Detect which cell encompasses the target text, then output its (x, y) center coordinate. 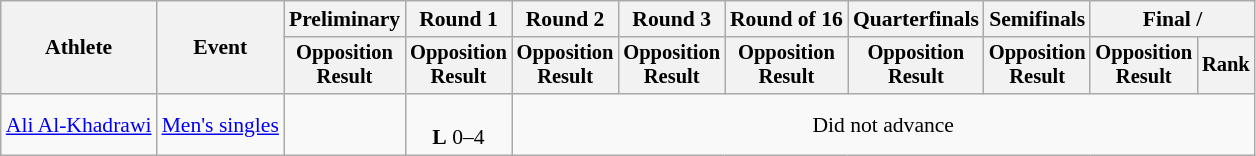
Athlete (79, 48)
Ali Al-Khadrawi (79, 124)
Did not advance (884, 124)
Rank (1226, 66)
Round 2 (566, 19)
L 0–4 (458, 124)
Round 3 (672, 19)
Quarterfinals (916, 19)
Event (220, 48)
Final / (1172, 19)
Round of 16 (786, 19)
Round 1 (458, 19)
Men's singles (220, 124)
Preliminary (344, 19)
Semifinals (1038, 19)
